Scan for the cell matching the given text and deliver its [x, y] coordinate at center. 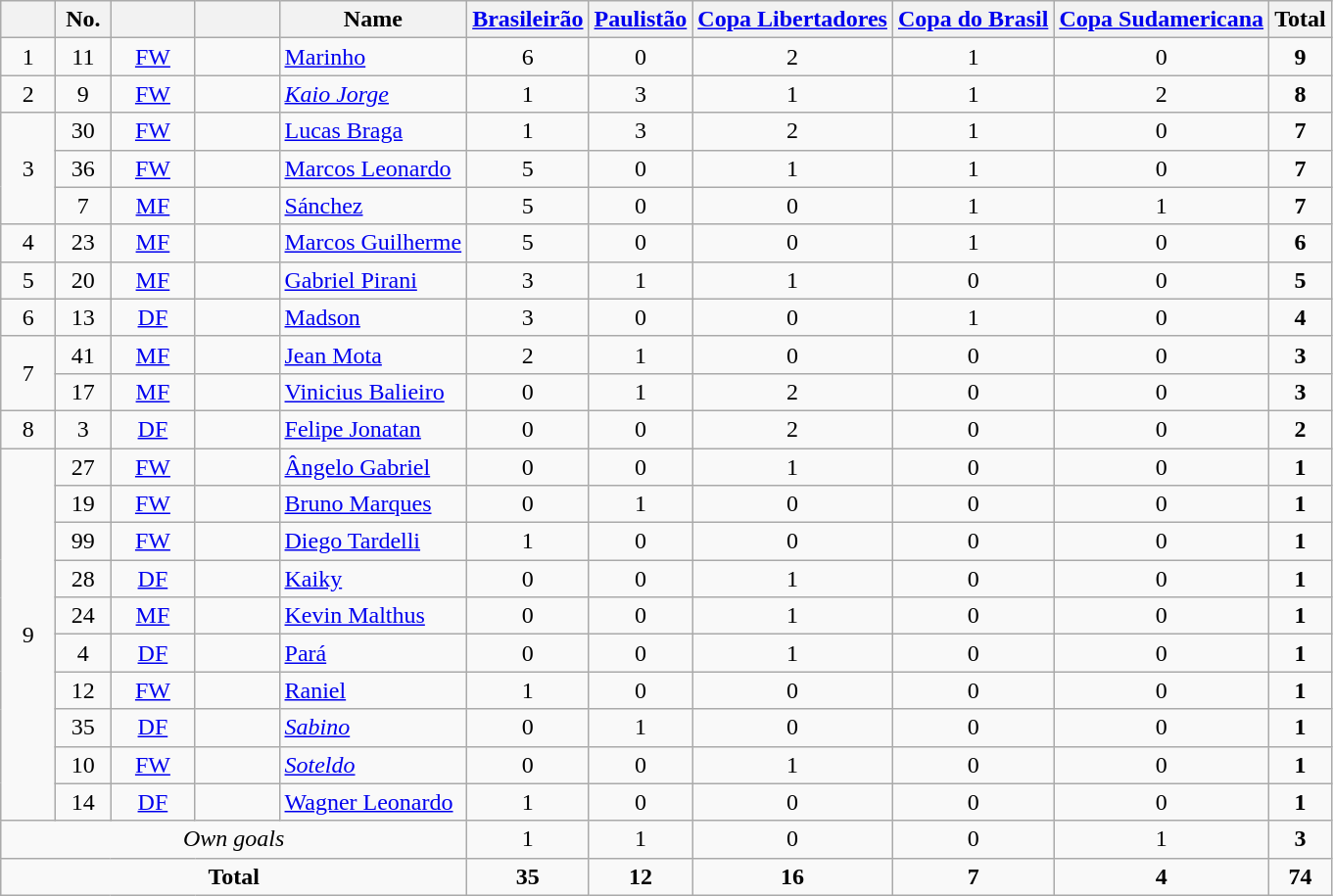
Copa Libertadores [793, 20]
23 [83, 243]
Wagner Leonardo [373, 802]
Copa do Brasil [973, 20]
Marcos Leonardo [373, 168]
28 [83, 579]
Ângelo Gabriel [373, 467]
Sánchez [373, 206]
Paulistão [641, 20]
17 [83, 392]
30 [83, 131]
Jean Mota [373, 354]
Sabino [373, 728]
Madson [373, 317]
24 [83, 616]
Bruno Marques [373, 504]
Vinicius Balieiro [373, 392]
Gabriel Pirani [373, 280]
Marcos Guilherme [373, 243]
Raniel [373, 690]
Pará [373, 653]
Felipe Jonatan [373, 429]
Kaiky [373, 579]
99 [83, 542]
74 [1301, 876]
Brasileirão [528, 20]
Kevin Malthus [373, 616]
10 [83, 765]
13 [83, 317]
36 [83, 168]
41 [83, 354]
No. [83, 20]
Diego Tardelli [373, 542]
14 [83, 802]
19 [83, 504]
Name [373, 20]
11 [83, 57]
Soteldo [373, 765]
Lucas Braga [373, 131]
Copa Sudamericana [1162, 20]
Own goals [234, 839]
Marinho [373, 57]
Kaio Jorge [373, 94]
16 [793, 876]
20 [83, 280]
27 [83, 467]
